For the text-containing cell, return its midpoint in (x, y) coordinate format. 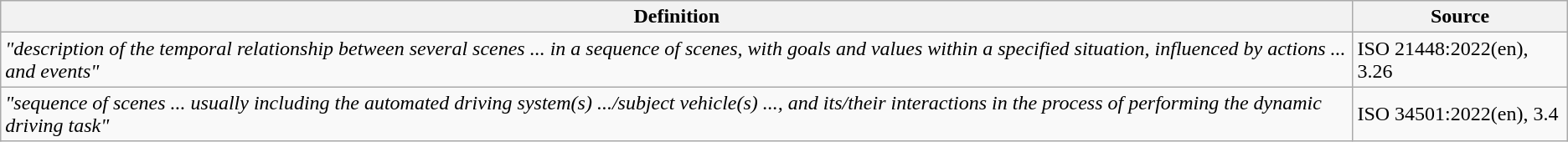
Source (1460, 17)
Definition (677, 17)
ISO 21448:2022(en), 3.26 (1460, 60)
ISO 34501:2022(en), 3.4 (1460, 114)
